Identify which cell holds the provided text, then report its (x, y) central coordinate. 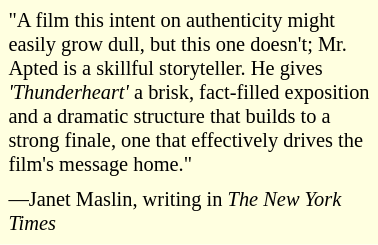
—Janet Maslin, writing in The New York Times (189, 212)
